Return the [x, y] coordinate for the center point of the cell that contains the specified text.  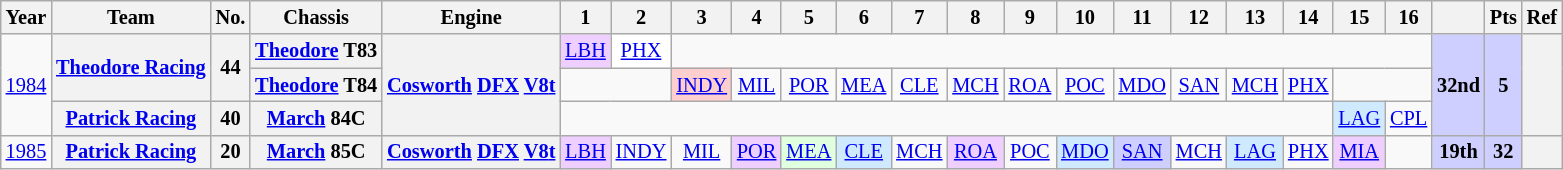
11 [1142, 17]
MIA [1359, 152]
10 [1084, 17]
Theodore Racing [130, 68]
March 84C [316, 118]
2 [642, 17]
32nd [1458, 84]
1 [585, 17]
Ref [1542, 17]
13 [1255, 17]
40 [231, 118]
March 85C [316, 152]
4 [756, 17]
20 [231, 152]
6 [864, 17]
14 [1308, 17]
3 [702, 17]
Year [26, 17]
16 [1408, 17]
Pts [1504, 17]
8 [975, 17]
44 [231, 68]
9 [1030, 17]
7 [919, 17]
1985 [26, 152]
Engine [471, 17]
19th [1458, 152]
15 [1359, 17]
32 [1504, 152]
CPL [1408, 118]
Chassis [316, 17]
1984 [26, 84]
Theodore T83 [316, 51]
No. [231, 17]
Team [130, 17]
Theodore T84 [316, 85]
12 [1199, 17]
